Determine the (X, Y) coordinate at the center of the cell enclosing the given text.  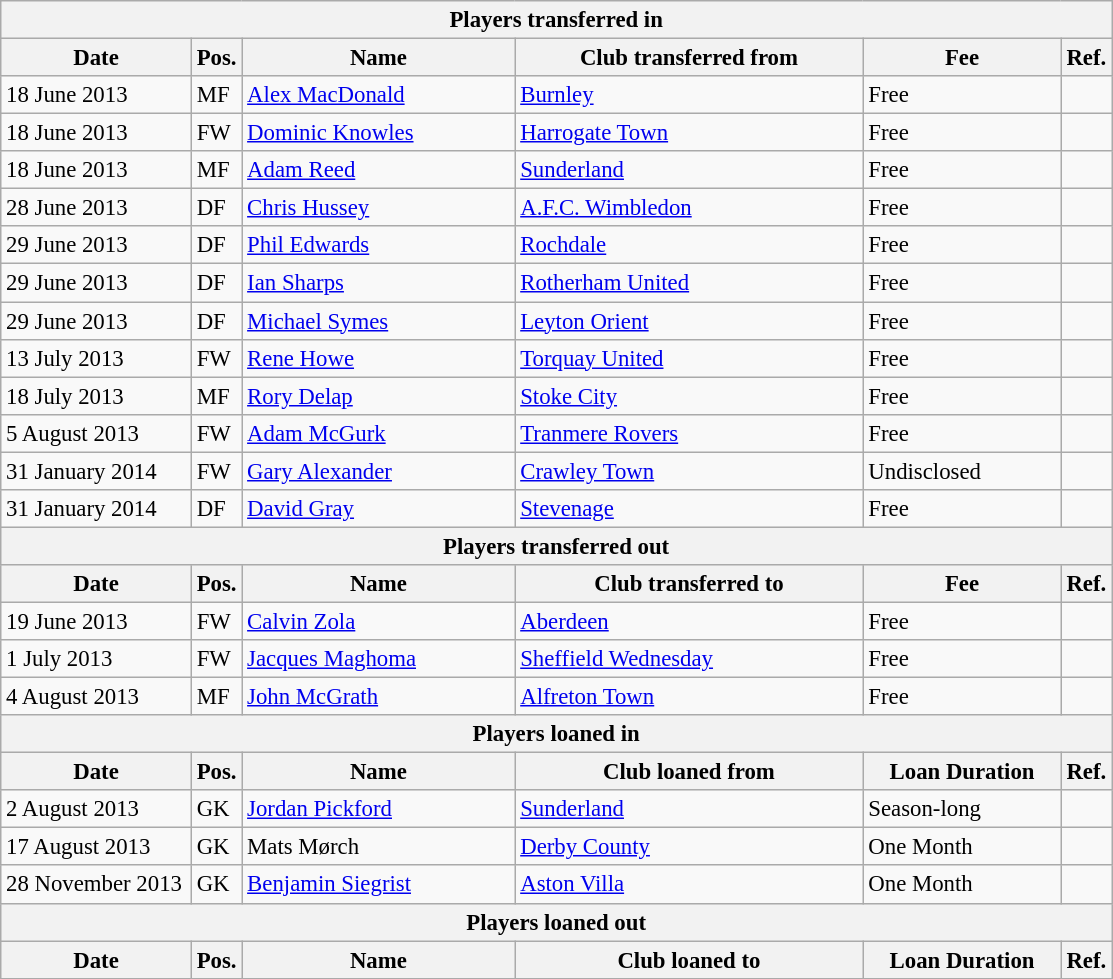
4 August 2013 (96, 697)
Aston Villa (689, 885)
Dominic Knowles (378, 133)
19 June 2013 (96, 621)
Players transferred out (556, 546)
Rory Delap (378, 396)
Rochdale (689, 245)
28 November 2013 (96, 885)
Jordan Pickford (378, 809)
Chris Hussey (378, 208)
A.F.C. Wimbledon (689, 208)
Adam McGurk (378, 433)
Club transferred from (689, 58)
Tranmere Rovers (689, 433)
13 July 2013 (96, 358)
Alfreton Town (689, 697)
1 July 2013 (96, 659)
18 July 2013 (96, 396)
2 August 2013 (96, 809)
Rene Howe (378, 358)
Club loaned from (689, 772)
Aberdeen (689, 621)
Jacques Maghoma (378, 659)
Harrogate Town (689, 133)
John McGrath (378, 697)
Calvin Zola (378, 621)
Stevenage (689, 509)
28 June 2013 (96, 208)
5 August 2013 (96, 433)
Club transferred to (689, 584)
Gary Alexander (378, 471)
Stoke City (689, 396)
Players loaned in (556, 734)
Leyton Orient (689, 321)
Rotherham United (689, 283)
Benjamin Siegrist (378, 885)
Derby County (689, 847)
Alex MacDonald (378, 95)
Ian Sharps (378, 283)
Season-long (962, 809)
Phil Edwards (378, 245)
Undisclosed (962, 471)
Crawley Town (689, 471)
Sheffield Wednesday (689, 659)
Torquay United (689, 358)
Mats Mørch (378, 847)
Adam Reed (378, 170)
Michael Symes (378, 321)
Players transferred in (556, 20)
Players loaned out (556, 922)
David Gray (378, 509)
Club loaned to (689, 960)
Burnley (689, 95)
17 August 2013 (96, 847)
